Capture the cell that displays the provided text and extract its (x, y) central coordinate. 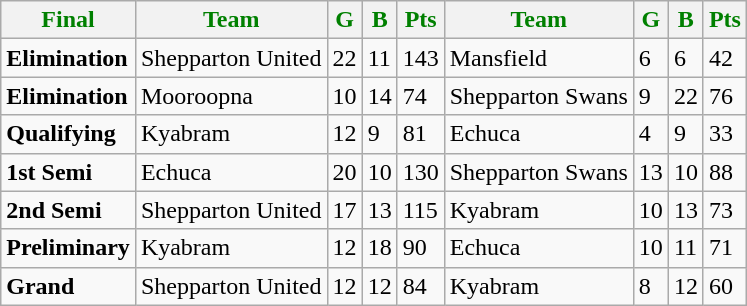
Final (68, 20)
130 (420, 172)
14 (380, 96)
42 (724, 58)
8 (650, 286)
81 (420, 134)
18 (380, 248)
20 (344, 172)
4 (650, 134)
Mooroopna (231, 96)
71 (724, 248)
88 (724, 172)
Grand (68, 286)
Qualifying (68, 134)
90 (420, 248)
Mansfield (538, 58)
84 (420, 286)
Preliminary (68, 248)
60 (724, 286)
115 (420, 210)
74 (420, 96)
33 (724, 134)
143 (420, 58)
1st Semi (68, 172)
76 (724, 96)
17 (344, 210)
73 (724, 210)
2nd Semi (68, 210)
